Return [X, Y] of the center of cell containing provided text 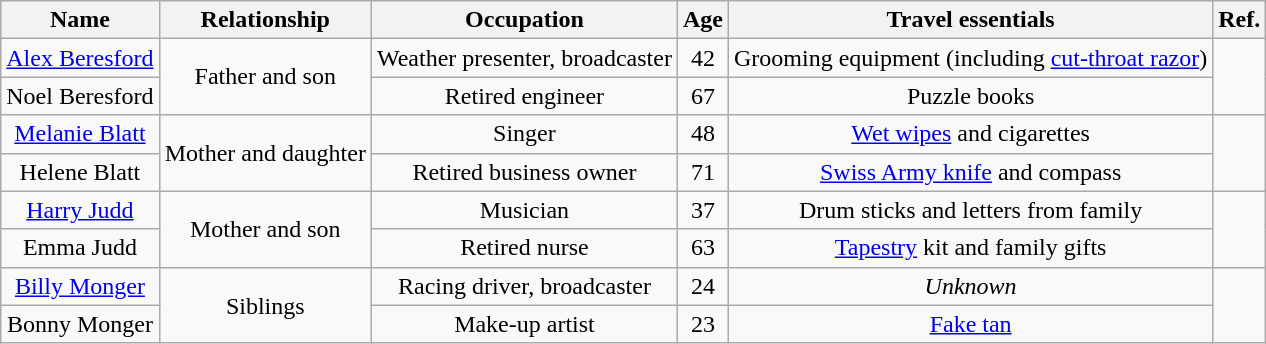
Swiss Army knife and compass [970, 172]
Make-up artist [524, 324]
Bonny Monger [80, 324]
Retired nurse [524, 248]
63 [702, 248]
Mother and daughter [265, 153]
Puzzle books [970, 96]
Billy Monger [80, 286]
Musician [524, 210]
Harry Judd [80, 210]
Helene Blatt [80, 172]
Relationship [265, 20]
Retired business owner [524, 172]
Wet wipes and cigarettes [970, 134]
Travel essentials [970, 20]
Name [80, 20]
Noel Beresford [80, 96]
Racing driver, broadcaster [524, 286]
Grooming equipment (including cut-throat razor) [970, 58]
Mother and son [265, 229]
Siblings [265, 305]
48 [702, 134]
Drum sticks and letters from family [970, 210]
Retired engineer [524, 96]
Singer [524, 134]
Fake tan [970, 324]
71 [702, 172]
Unknown [970, 286]
24 [702, 286]
Occupation [524, 20]
Weather presenter, broadcaster [524, 58]
37 [702, 210]
42 [702, 58]
Alex Beresford [80, 58]
Emma Judd [80, 248]
23 [702, 324]
Ref. [1240, 20]
Melanie Blatt [80, 134]
67 [702, 96]
Age [702, 20]
Tapestry kit and family gifts [970, 248]
Father and son [265, 77]
